Determine the [X, Y] coordinate at the center of the cell enclosing the given text.  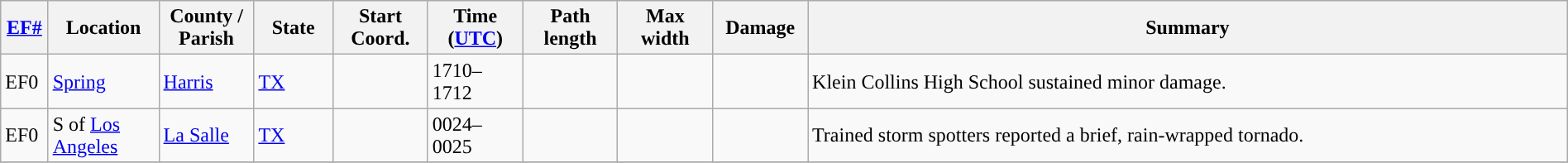
Trained storm spotters reported a brief, rain-wrapped tornado. [1188, 136]
Location [103, 28]
Summary [1188, 28]
Time (UTC) [475, 28]
Harris [207, 81]
State [294, 28]
Max width [665, 28]
Spring [103, 81]
0024–0025 [475, 136]
EF# [25, 28]
La Salle [207, 136]
County / Parish [207, 28]
S of Los Angeles [103, 136]
Klein Collins High School sustained minor damage. [1188, 81]
Damage [761, 28]
1710–1712 [475, 81]
Path length [571, 28]
Start Coord. [380, 28]
